Detect which cell encompasses the target text, then output its [X, Y] center coordinate. 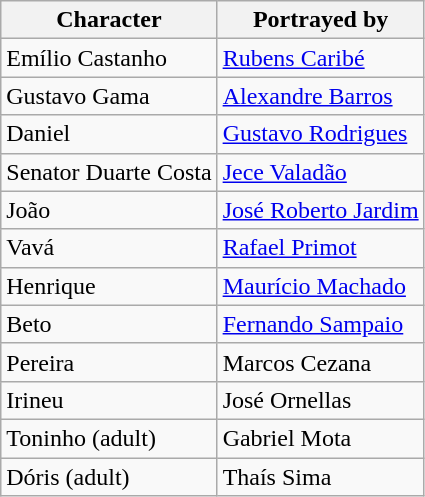
Gustavo Rodrigues [320, 134]
Beto [109, 324]
Maurício Machado [320, 286]
Fernando Sampaio [320, 324]
José Ornellas [320, 400]
Senator Duarte Costa [109, 172]
Gustavo Gama [109, 96]
Character [109, 20]
Irineu [109, 400]
Toninho (adult) [109, 438]
Daniel [109, 134]
Jece Valadão [320, 172]
José Roberto Jardim [320, 210]
Emílio Castanho [109, 58]
Thaís Sima [320, 477]
Alexandre Barros [320, 96]
Henrique [109, 286]
Gabriel Mota [320, 438]
João [109, 210]
Vavá [109, 248]
Pereira [109, 362]
Dóris (adult) [109, 477]
Rafael Primot [320, 248]
Rubens Caribé [320, 58]
Marcos Cezana [320, 362]
Portrayed by [320, 20]
